Determine the [X, Y] coordinate at the center of the cell enclosing the given text.  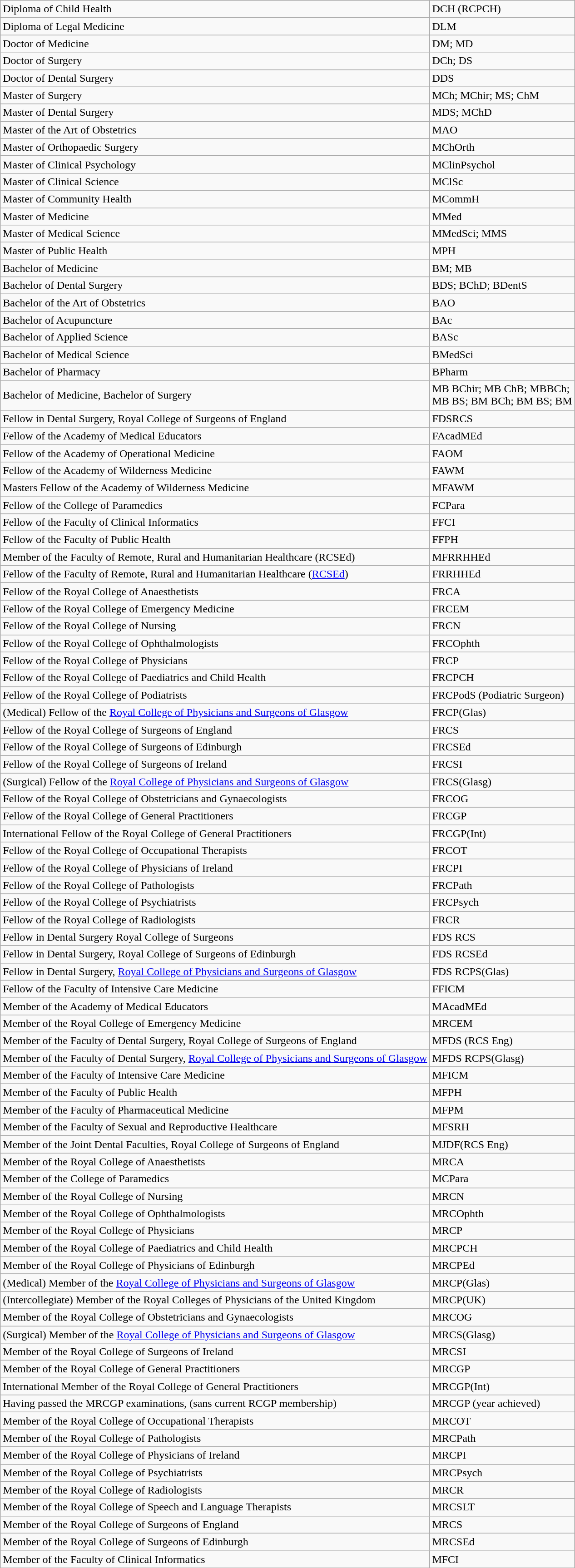
Fellow of the Royal College of Emergency Medicine [215, 609]
Master of Medicine [215, 217]
BASc [502, 337]
Member of the Royal College of Paediatrics and Child Health [215, 1248]
MFDS RCPS(Glasg) [502, 1058]
MRCS [502, 1524]
FRCA [502, 592]
Fellow of the Royal College of Physicians of Ireland [215, 868]
FAOM [502, 453]
Member of the Royal College of Nursing [215, 1196]
FRCPCH [502, 678]
Fellow of the Faculty of Clinical Informatics [215, 523]
Bachelor of Medical Science [215, 355]
FRCPsych [502, 902]
MFDS (RCS Eng) [502, 1040]
MFCI [502, 1559]
Fellow in Dental Surgery, Royal College of Physicians and Surgeons of Glasgow [215, 971]
FRCOphth [502, 643]
Master of Dental Surgery [215, 113]
Masters Fellow of the Academy of Wilderness Medicine [215, 488]
FRCS(Glasg) [502, 781]
Doctor of Surgery [215, 61]
Member of the Faculty of Pharmaceutical Medicine [215, 1110]
Member of the Royal College of Radiologists [215, 1490]
Member of the Royal College of Speech and Language Therapists [215, 1507]
Member of the Royal College of Physicians of Ireland [215, 1455]
Member of the Royal College of Pathologists [215, 1438]
Fellow of the Royal College of Surgeons of Ireland [215, 764]
Diploma of Child Health [215, 9]
MClinPsychol [502, 164]
Member of the Royal College of Ophthalmologists [215, 1213]
FRCPath [502, 885]
MRCR [502, 1490]
Bachelor of the Art of Obstetrics [215, 303]
Master of Medical Science [215, 234]
BDS; BChD; BDentS [502, 286]
Master of Community Health [215, 199]
MFICM [502, 1075]
(Surgical) Member of the Royal College of Physicians and Surgeons of Glasgow [215, 1334]
Member of the Faculty of Dental Surgery, Royal College of Surgeons of England [215, 1040]
FRCGP(Int) [502, 833]
Fellow of the Royal College of Ophthalmologists [215, 643]
Having passed the MRCGP examinations, (sans current RCGP membership) [215, 1404]
Fellow of the College of Paramedics [215, 505]
FFICM [502, 989]
FRCP [502, 661]
BPharm [502, 372]
Master of Surgery [215, 95]
Bachelor of Dental Surgery [215, 286]
Fellow of the Royal College of Surgeons of England [215, 730]
MRCPCH [502, 1248]
Member of the Royal College of Surgeons of Ireland [215, 1352]
Fellow of the Royal College of Nursing [215, 626]
MRCOG [502, 1317]
BMedSci [502, 355]
Doctor of Medicine [215, 44]
Master of Orthopaedic Surgery [215, 147]
Fellow of the Royal College of Pathologists [215, 885]
FRCSI [502, 764]
Member of the Royal College of Emergency Medicine [215, 1023]
FFPH [502, 540]
Fellow of the Royal College of Occupational Therapists [215, 851]
DLM [502, 26]
FAWM [502, 470]
MRCPsych [502, 1473]
MRCA [502, 1162]
MCommH [502, 199]
Fellow of the Royal College of Anaesthetists [215, 592]
MFAWM [502, 488]
Diploma of Legal Medicine [215, 26]
FDS RCPS(Glas) [502, 971]
MB BChir; MB ChB; MBBCh;MB BS; BM BCh; BM BS; BM [502, 395]
Member of the Faculty of Intensive Care Medicine [215, 1075]
FFCI [502, 523]
(Intercollegiate) Member of the Royal Colleges of Physicians of the United Kingdom [215, 1300]
Member of the Royal College of Physicians of Edinburgh [215, 1265]
FRCS [502, 730]
Bachelor of Medicine, Bachelor of Surgery [215, 395]
MJDF(RCS Eng) [502, 1144]
Member of the Royal College of Psychiatrists [215, 1473]
Fellow of the Royal College of Psychiatrists [215, 902]
FRCSEd [502, 747]
FRRHHEd [502, 574]
Bachelor of Acupuncture [215, 320]
MMedSci; MMS [502, 234]
MRCOT [502, 1421]
Fellow of the Faculty of Remote, Rural and Humanitarian Healthcare (RCSEd) [215, 574]
Member of the Royal College of Surgeons of Edinburgh [215, 1542]
Fellow of the Academy of Medical Educators [215, 436]
MRCSLT [502, 1507]
Member of the Faculty of Remote, Rural and Humanitarian Healthcare (RCSEd) [215, 557]
FRCOT [502, 851]
Fellow of the Royal College of Obstetricians and Gynaecologists [215, 799]
FRCPodS (Podiatric Surgeon) [502, 695]
Member of the Royal College of Occupational Therapists [215, 1421]
MFPH [502, 1093]
Member of the Royal College of Physicians [215, 1231]
Bachelor of Applied Science [215, 337]
FRCR [502, 920]
International Fellow of the Royal College of General Practitioners [215, 833]
FAcadMEd [502, 436]
MRCP(UK) [502, 1300]
Fellow of the Royal College of Paediatrics and Child Health [215, 678]
Member of the Royal College of Surgeons of England [215, 1524]
Fellow of the Faculty of Intensive Care Medicine [215, 989]
DCH (RCPCH) [502, 9]
Member of the College of Paramedics [215, 1179]
Master of Clinical Psychology [215, 164]
Doctor of Dental Surgery [215, 78]
(Medical) Member of the Royal College of Physicians and Surgeons of Glasgow [215, 1282]
Fellow of the Royal College of General Practitioners [215, 816]
FRCGP [502, 816]
MAO [502, 130]
International Member of the Royal College of General Practitioners [215, 1386]
MMed [502, 217]
MRCOphth [502, 1213]
FDSRCS [502, 419]
Fellow of the Academy of Operational Medicine [215, 453]
Fellow of the Academy of Wilderness Medicine [215, 470]
BAO [502, 303]
MRCN [502, 1196]
Fellow in Dental Surgery, Royal College of Surgeons of England [215, 419]
MCh; MChir; MS; ChM [502, 95]
Fellow of the Royal College of Podiatrists [215, 695]
Fellow of the Royal College of Surgeons of Edinburgh [215, 747]
FRCEM [502, 609]
(Medical) Fellow of the Royal College of Physicians and Surgeons of Glasgow [215, 712]
DM; MD [502, 44]
MRCP [502, 1231]
Bachelor of Pharmacy [215, 372]
MChOrth [502, 147]
MRCP(Glas) [502, 1282]
Member of the Royal College of General Practitioners [215, 1369]
FDS RCS [502, 937]
MRCEM [502, 1023]
Fellow of the Faculty of Public Health [215, 540]
MRCSI [502, 1352]
Member of the Royal College of Anaesthetists [215, 1162]
MRCGP(Int) [502, 1386]
MRCSEd [502, 1542]
MFPM [502, 1110]
FRCN [502, 626]
FDS RCSEd [502, 954]
MRCS(Glasg) [502, 1334]
DDS [502, 78]
FRCPI [502, 868]
Member of the Faculty of Clinical Informatics [215, 1559]
Member of the Faculty of Dental Surgery, Royal College of Physicians and Surgeons of Glasgow [215, 1058]
Master of the Art of Obstetrics [215, 130]
Member of the Faculty of Sexual and Reproductive Healthcare [215, 1127]
Bachelor of Medicine [215, 268]
MRCPEd [502, 1265]
Member of the Faculty of Public Health [215, 1093]
MAcadMEd [502, 1006]
Fellow of the Royal College of Physicians [215, 661]
(Surgical) Fellow of the Royal College of Physicians and Surgeons of Glasgow [215, 781]
MRCPath [502, 1438]
BAc [502, 320]
FRCP(Glas) [502, 712]
MClSc [502, 182]
MRCPI [502, 1455]
Master of Clinical Science [215, 182]
Fellow in Dental Surgery, Royal College of Surgeons of Edinburgh [215, 954]
Member of the Joint Dental Faculties, Royal College of Surgeons of England [215, 1144]
Fellow in Dental Surgery Royal College of Surgeons [215, 937]
MFSRH [502, 1127]
MCPara [502, 1179]
Member of the Academy of Medical Educators [215, 1006]
Member of the Royal College of Obstetricians and Gynaecologists [215, 1317]
BM; MB [502, 268]
MPH [502, 251]
MFRRHHEd [502, 557]
DCh; DS [502, 61]
MRCGP [502, 1369]
Fellow of the Royal College of Radiologists [215, 920]
FCPara [502, 505]
MDS; MChD [502, 113]
MRCGP (year achieved) [502, 1404]
Master of Public Health [215, 251]
FRCOG [502, 799]
